Extract the (X, Y) coordinate from the center of the cell holding the provided text.  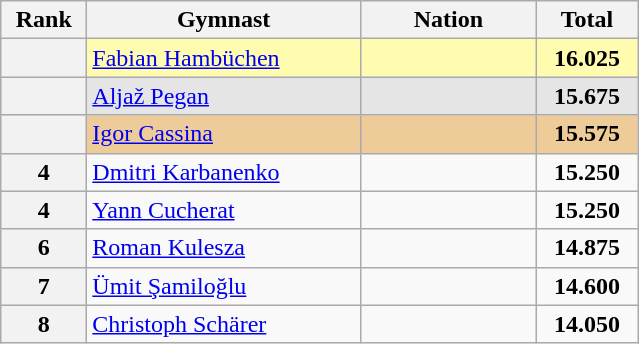
15.575 (586, 134)
Igor Cassina (224, 134)
Gymnast (224, 20)
Ümit Şamiloğlu (224, 286)
16.025 (586, 58)
Nation (448, 20)
14.875 (586, 248)
7 (44, 286)
Roman Kulesza (224, 248)
Total (586, 20)
8 (44, 324)
Yann Cucherat (224, 210)
14.050 (586, 324)
14.600 (586, 286)
Fabian Hambüchen (224, 58)
Dmitri Karbanenko (224, 172)
Rank (44, 20)
Aljaž Pegan (224, 96)
6 (44, 248)
15.675 (586, 96)
Christoph Schärer (224, 324)
